Return (x, y) of the center of cell containing provided text 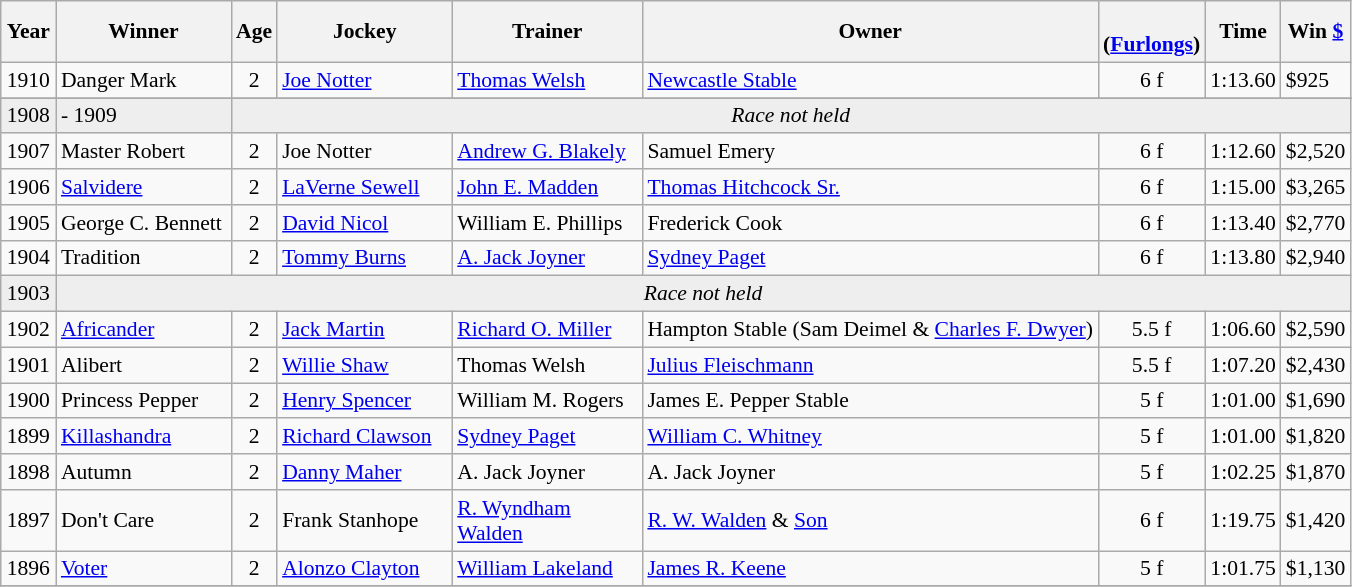
$1,870 (1316, 472)
David Nicol (364, 223)
William E. Phillips (547, 223)
Age (254, 32)
George C. Bennett (144, 223)
William Lakeland (547, 569)
Autumn (144, 472)
Tradition (144, 258)
1:01.75 (1242, 569)
Time (1242, 32)
1:13.60 (1242, 80)
1899 (28, 437)
Henry Spencer (364, 401)
$925 (1316, 80)
LaVerne Sewell (364, 187)
William C. Whitney (870, 437)
$1,130 (1316, 569)
$1,690 (1316, 401)
Princess Pepper (144, 401)
$3,265 (1316, 187)
Win $ (1316, 32)
James R. Keene (870, 569)
Danny Maher (364, 472)
Frank Stanhope (364, 520)
Samuel Emery (870, 152)
1898 (28, 472)
James E. Pepper Stable (870, 401)
Voter (144, 569)
$2,590 (1316, 330)
1:06.60 (1242, 330)
$1,420 (1316, 520)
$1,820 (1316, 437)
1:07.20 (1242, 365)
Alonzo Clayton (364, 569)
Hampton Stable (Sam Deimel & Charles F. Dwyer) (870, 330)
1:13.80 (1242, 258)
R. Wyndham Walden (547, 520)
Salvidere (144, 187)
1906 (28, 187)
1910 (28, 80)
(Furlongs) (1152, 32)
- 1909 (144, 116)
R. W. Walden & Son (870, 520)
1:15.00 (1242, 187)
William M. Rogers (547, 401)
1901 (28, 365)
1897 (28, 520)
1908 (28, 116)
1:19.75 (1242, 520)
1905 (28, 223)
1907 (28, 152)
Winner (144, 32)
Owner (870, 32)
$2,940 (1316, 258)
Andrew G. Blakely (547, 152)
Thomas Hitchcock Sr. (870, 187)
Year (28, 32)
Julius Fleischmann (870, 365)
1896 (28, 569)
Newcastle Stable (870, 80)
1904 (28, 258)
$2,520 (1316, 152)
Jockey (364, 32)
1903 (28, 294)
1:12.60 (1242, 152)
1900 (28, 401)
$2,770 (1316, 223)
Willie Shaw (364, 365)
1902 (28, 330)
Don't Care (144, 520)
Frederick Cook (870, 223)
Danger Mark (144, 80)
1:13.40 (1242, 223)
Tommy Burns (364, 258)
$2,430 (1316, 365)
Africander (144, 330)
Trainer (547, 32)
Jack Martin (364, 330)
Master Robert (144, 152)
Killashandra (144, 437)
John E. Madden (547, 187)
Richard Clawson (364, 437)
1:02.25 (1242, 472)
Alibert (144, 365)
Richard O. Miller (547, 330)
